Output the (X, Y) coordinate of the center of the cell containing the given text.  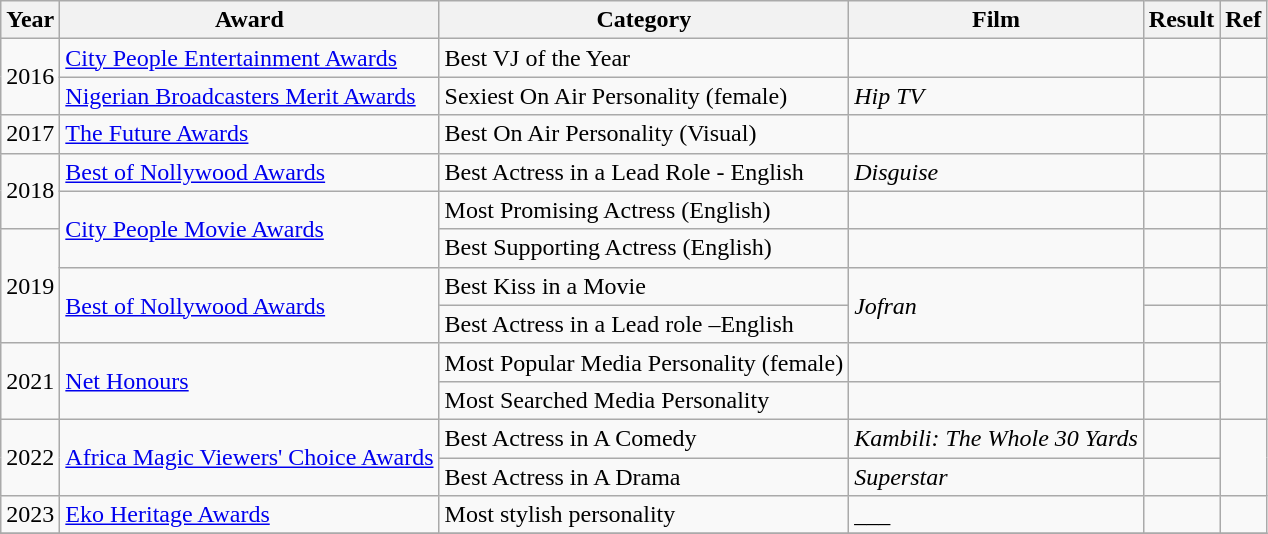
Eko Heritage Awards (250, 515)
Ref (1244, 20)
Best Kiss in a Movie (644, 286)
___ (996, 515)
The Future Awards (250, 134)
Africa Magic Viewers' Choice Awards (250, 457)
Best Actress in a Lead Role - English (644, 172)
Best Actress in A Drama (644, 477)
Net Honours (250, 381)
Award (250, 20)
Film (996, 20)
Nigerian Broadcasters Merit Awards (250, 96)
Best Actress in a Lead role –English (644, 324)
Jofran (996, 305)
Hip TV (996, 96)
Category (644, 20)
2019 (30, 286)
2023 (30, 515)
2022 (30, 457)
Result (1181, 20)
Best Actress in A Comedy (644, 438)
Sexiest On Air Personality (female) (644, 96)
Best Supporting Actress (English) (644, 248)
Most Popular Media Personality (female) (644, 362)
2018 (30, 191)
Kambili: The Whole 30 Yards (996, 438)
City People Movie Awards (250, 229)
2016 (30, 77)
Best On Air Personality (Visual) (644, 134)
City People Entertainment Awards (250, 58)
Superstar (996, 477)
Disguise (996, 172)
Year (30, 20)
Most Searched Media Personality (644, 400)
2021 (30, 381)
Most Promising Actress (English) (644, 210)
Best VJ of the Year (644, 58)
2017 (30, 134)
Most stylish personality (644, 515)
